Output the [X, Y] coordinate of the center of the cell containing the given text.  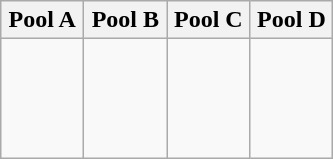
Pool D [292, 20]
Pool B [126, 20]
Pool A [42, 20]
Pool C [208, 20]
